Extract the (x, y) coordinate from the center of the cell holding the provided text.  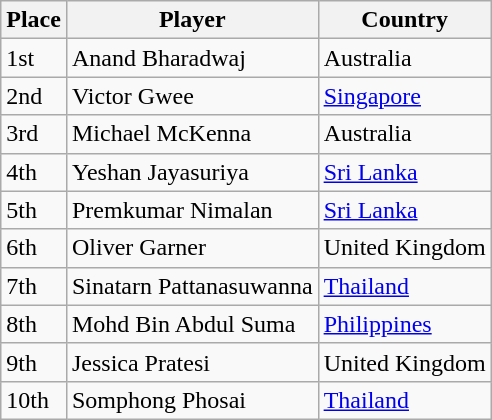
Place (34, 20)
4th (34, 172)
Jessica Pratesi (192, 362)
Country (404, 20)
Sinatarn Pattanasuwanna (192, 286)
Singapore (404, 96)
Michael McKenna (192, 134)
1st (34, 58)
10th (34, 400)
5th (34, 210)
8th (34, 324)
Victor Gwee (192, 96)
Player (192, 20)
Anand Bharadwaj (192, 58)
Yeshan Jayasuriya (192, 172)
Premkumar Nimalan (192, 210)
6th (34, 248)
Mohd Bin Abdul Suma (192, 324)
7th (34, 286)
2nd (34, 96)
Somphong Phosai (192, 400)
3rd (34, 134)
Philippines (404, 324)
Oliver Garner (192, 248)
9th (34, 362)
